From the cell containing the given text, extract its center point as (x, y) coordinate. 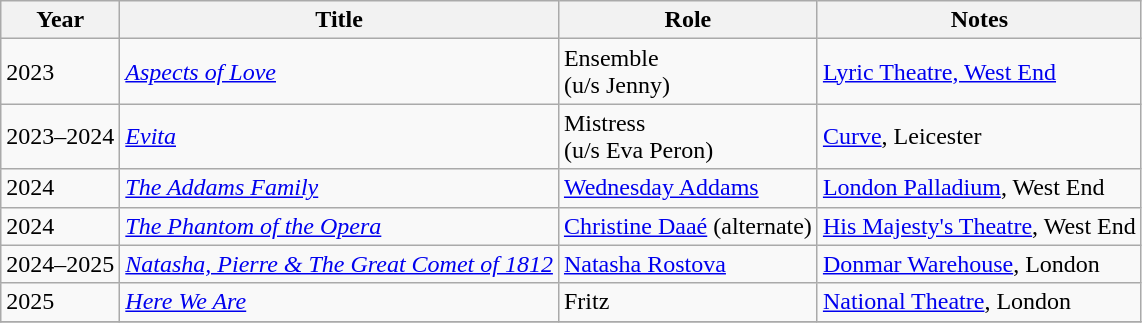
National Theatre, London (979, 302)
Role (688, 20)
Lyric Theatre, West End (979, 72)
Year (60, 20)
London Palladium, West End (979, 188)
2025 (60, 302)
Ensemble(u/s Jenny) (688, 72)
2024–2025 (60, 264)
Aspects of Love (340, 72)
Mistress(u/s Eva Peron) (688, 136)
2023–2024 (60, 136)
Notes (979, 20)
Here We Are (340, 302)
Natasha, Pierre & The Great Comet of 1812 (340, 264)
Donmar Warehouse, London (979, 264)
The Phantom of the Opera (340, 226)
Wednesday Addams (688, 188)
Natasha Rostova (688, 264)
2023 (60, 72)
Curve, Leicester (979, 136)
Title (340, 20)
Evita (340, 136)
His Majesty's Theatre, West End (979, 226)
Fritz (688, 302)
The Addams Family (340, 188)
Christine Daaé (alternate) (688, 226)
